Capture the cell that displays the provided text and extract its [x, y] central coordinate. 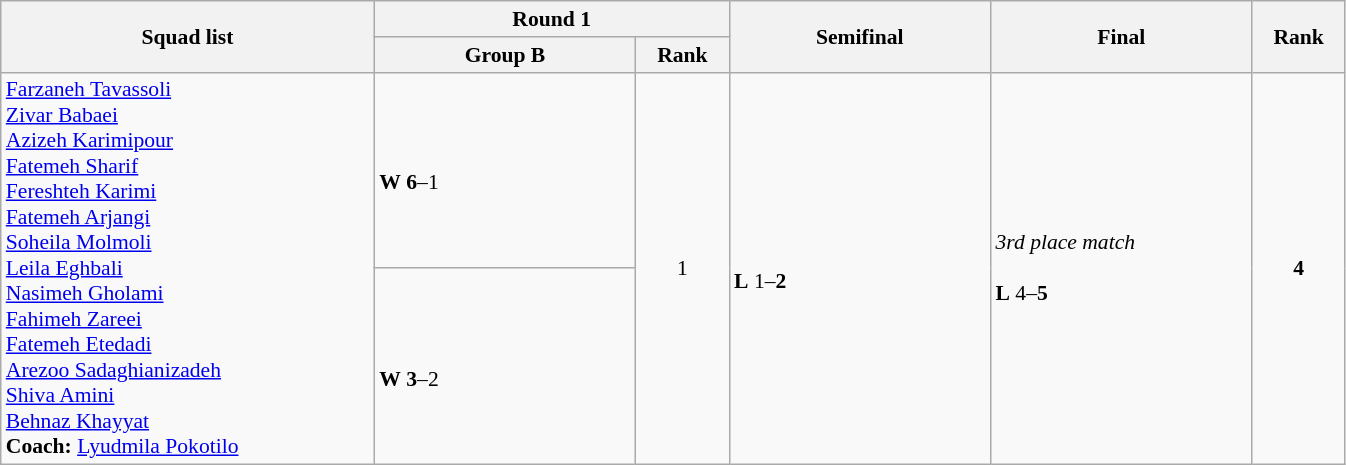
Group B [504, 55]
4 [1298, 268]
1 [682, 268]
Squad list [188, 36]
L 1–2 [860, 268]
Final [1120, 36]
W 6–1 [504, 170]
Semifinal [860, 36]
Round 1 [552, 19]
3rd place matchL 4–5 [1120, 268]
W 3–2 [504, 367]
